For the text-containing cell, return its midpoint in (x, y) coordinate format. 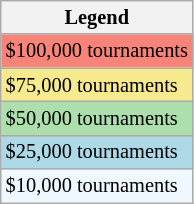
$25,000 tournaments (97, 152)
Legend (97, 17)
$10,000 tournaments (97, 186)
$50,000 tournaments (97, 118)
$75,000 tournaments (97, 85)
$100,000 tournaments (97, 51)
